Return (X, Y) of the center of cell containing provided text 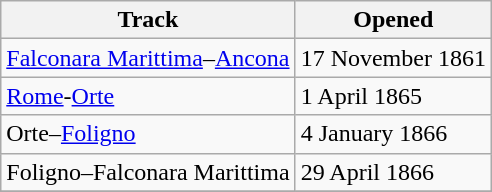
Opened (393, 20)
29 April 1866 (393, 172)
17 November 1861 (393, 58)
Track (148, 20)
Rome-Orte (148, 96)
Orte–Foligno (148, 134)
Falconara Marittima–Ancona (148, 58)
1 April 1865 (393, 96)
Foligno–Falconara Marittima (148, 172)
4 January 1866 (393, 134)
